For the text-containing cell, return its midpoint in [x, y] coordinate format. 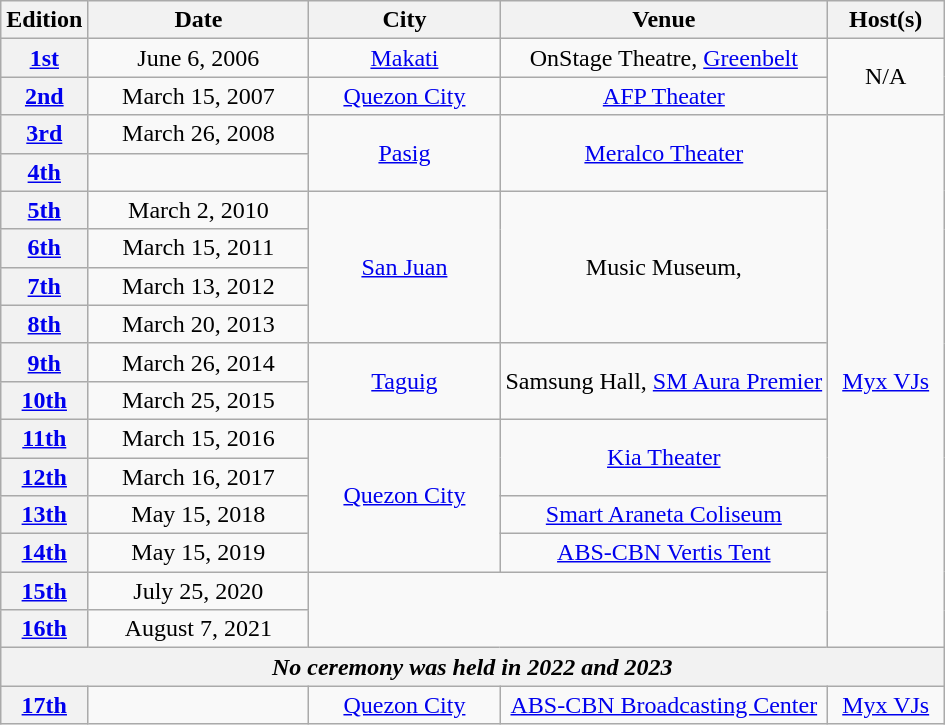
3rd [44, 134]
5th [44, 210]
San Juan [404, 267]
City [404, 20]
10th [44, 400]
6th [44, 248]
N/A [886, 77]
Date [198, 20]
June 6, 2006 [198, 58]
March 25, 2015 [198, 400]
ABS-CBN Broadcasting Center [664, 705]
9th [44, 362]
Smart Araneta Coliseum [664, 515]
8th [44, 324]
12th [44, 477]
Pasig [404, 153]
7th [44, 286]
March 26, 2008 [198, 134]
15th [44, 591]
March 2, 2010 [198, 210]
Host(s) [886, 20]
July 25, 2020 [198, 591]
March 16, 2017 [198, 477]
14th [44, 553]
Taguig [404, 381]
March 15, 2011 [198, 248]
March 26, 2014 [198, 362]
No ceremony was held in 2022 and 2023 [472, 667]
March 15, 2016 [198, 438]
Makati [404, 58]
May 15, 2018 [198, 515]
AFP Theater [664, 96]
1st [44, 58]
4th [44, 172]
2nd [44, 96]
Music Museum, [664, 267]
March 15, 2007 [198, 96]
Meralco Theater [664, 153]
13th [44, 515]
May 15, 2019 [198, 553]
16th [44, 629]
August 7, 2021 [198, 629]
OnStage Theatre, Greenbelt [664, 58]
Kia Theater [664, 457]
Venue [664, 20]
March 20, 2013 [198, 324]
Samsung Hall, SM Aura Premier [664, 381]
11th [44, 438]
March 13, 2012 [198, 286]
17th [44, 705]
ABS-CBN Vertis Tent [664, 553]
Edition [44, 20]
